Return the [x, y] coordinate for the center point of the cell that contains the specified text.  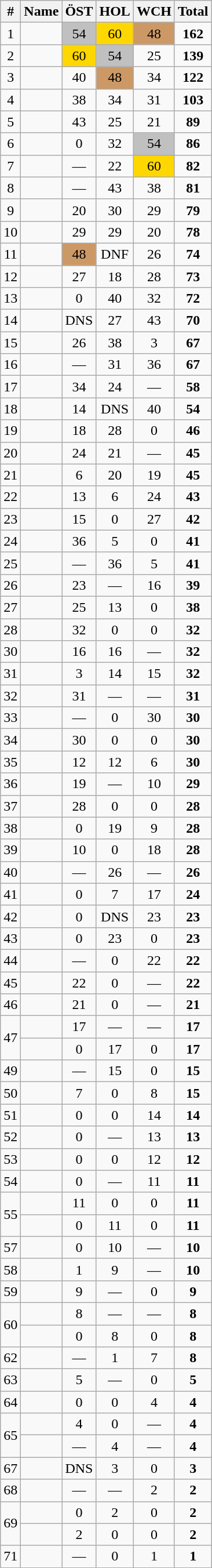
74 [193, 254]
82 [193, 166]
64 [10, 1402]
162 [193, 34]
51 [10, 1115]
86 [193, 144]
ÖST [79, 12]
59 [10, 1291]
69 [10, 1523]
62 [10, 1358]
79 [193, 210]
HOL [115, 12]
78 [193, 232]
Name [42, 12]
44 [10, 960]
47 [10, 1038]
50 [10, 1093]
WCH [154, 12]
52 [10, 1137]
# [10, 12]
49 [10, 1071]
68 [10, 1490]
122 [193, 78]
89 [193, 122]
81 [193, 188]
37 [10, 806]
71 [10, 1556]
53 [10, 1159]
139 [193, 56]
72 [193, 299]
Total [193, 12]
65 [10, 1435]
DNF [115, 254]
57 [10, 1247]
63 [10, 1380]
70 [193, 321]
33 [10, 718]
73 [193, 277]
35 [10, 762]
55 [10, 1214]
103 [193, 100]
